Locate the cell with the specified text and output its (X, Y) center coordinate. 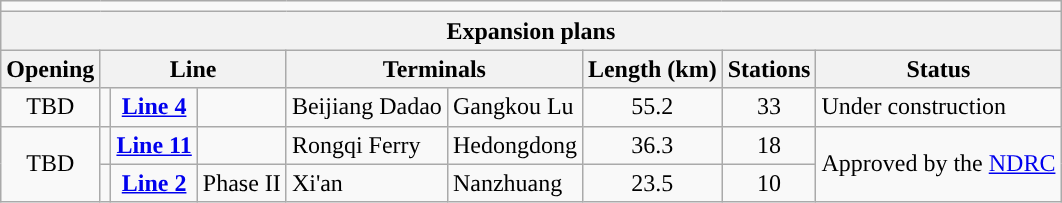
Approved by the NDRC (938, 164)
Stations (769, 69)
23.5 (652, 183)
55.2 (652, 107)
Length (km) (652, 69)
Under construction (938, 107)
Line 4 (154, 107)
10 (769, 183)
Expansion plans (531, 31)
Status (938, 69)
36.3 (652, 145)
Hedongdong (514, 145)
Phase II (242, 183)
Nanzhuang (514, 183)
Line 11 (154, 145)
Gangkou Lu (514, 107)
18 (769, 145)
Beijiang Dadao (366, 107)
Line (194, 69)
Line 2 (154, 183)
Rongqi Ferry (366, 145)
Xi'an (366, 183)
33 (769, 107)
Terminals (434, 69)
Opening (50, 69)
